Capture the cell that displays the provided text and extract its (x, y) central coordinate. 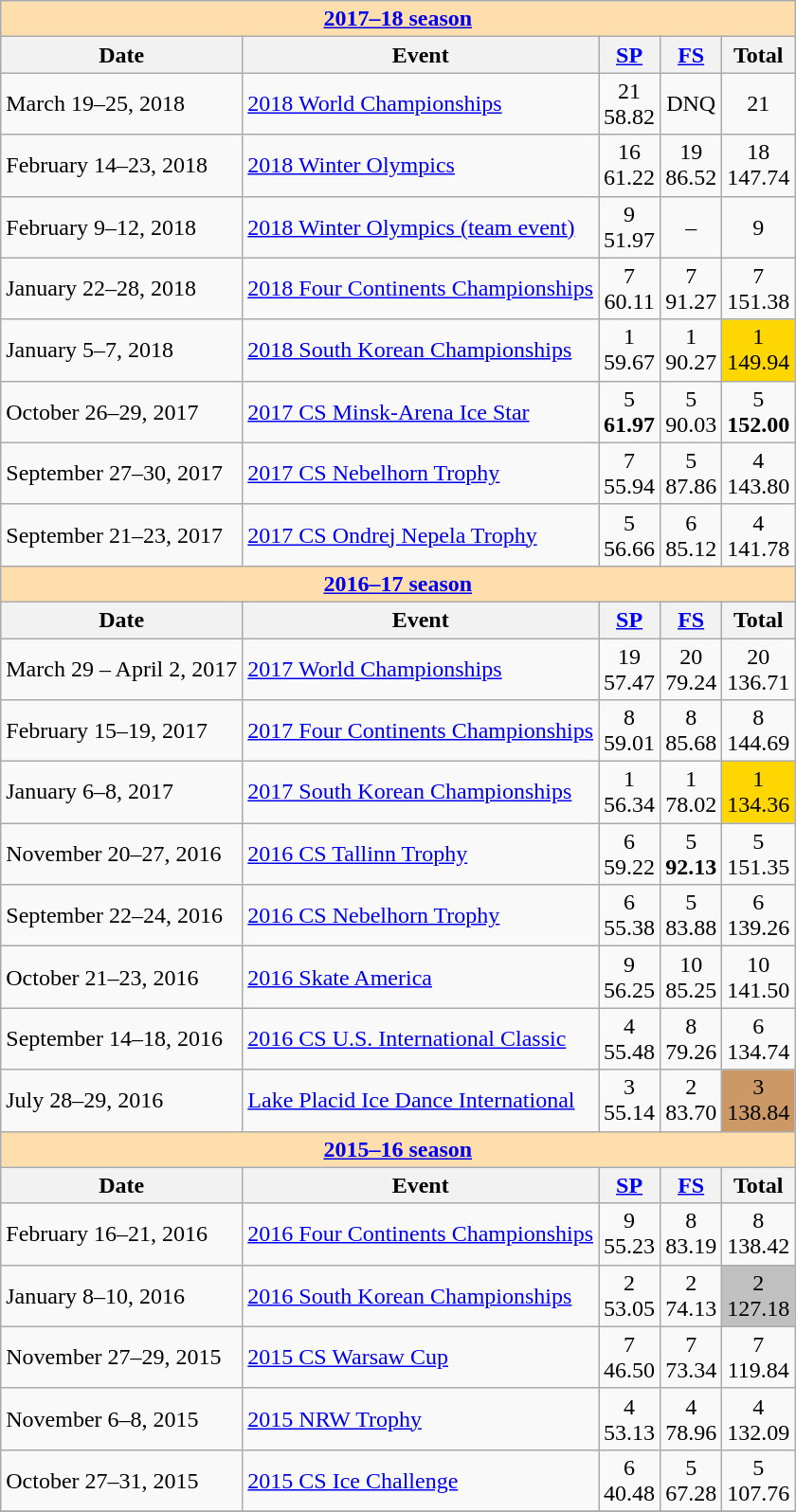
2016 CS Tallinn Trophy (421, 855)
7 55.94 (629, 474)
5 92.13 (692, 855)
2 74.13 (692, 1296)
January 8–10, 2016 (121, 1296)
March 19–25, 2018 (121, 104)
21 (758, 104)
2017 World Championships (421, 669)
9 51.97 (629, 227)
9 56.25 (629, 978)
6 55.38 (629, 915)
5 67.28 (692, 1480)
October 21–23, 2016 (121, 978)
October 27–31, 2015 (121, 1480)
7 91.27 (692, 288)
2015 NRW Trophy (421, 1419)
6 139.26 (758, 915)
19 57.47 (629, 669)
2018 Winter Olympics (team event) (421, 227)
7 151.38 (758, 288)
2017 CS Minsk-Arena Ice Star (421, 411)
1 59.67 (629, 351)
8 144.69 (758, 731)
5 56.66 (629, 534)
7 119.84 (758, 1357)
16 61.22 (629, 165)
2016 South Korean Championships (421, 1296)
10 85.25 (692, 978)
3 55.14 (629, 1101)
6 40.48 (629, 1480)
1 78.02 (692, 792)
4 132.09 (758, 1419)
November 27–29, 2015 (121, 1357)
September 27–30, 2017 (121, 474)
February 9–12, 2018 (121, 227)
2018 Four Continents Championships (421, 288)
4 143.80 (758, 474)
2017 CS Ondrej Nepela Trophy (421, 534)
5 87.86 (692, 474)
4 55.48 (629, 1038)
8 85.68 (692, 731)
2015–16 season (398, 1149)
2018 World Championships (421, 104)
2016 CS U.S. International Classic (421, 1038)
9 55.23 (629, 1233)
9 (758, 227)
5 152.00 (758, 411)
5 83.88 (692, 915)
– (692, 227)
2 83.70 (692, 1101)
7 73.34 (692, 1357)
20 136.71 (758, 669)
February 16–21, 2016 (121, 1233)
2016 Skate America (421, 978)
January 6–8, 2017 (121, 792)
September 14–18, 2016 (121, 1038)
1 56.34 (629, 792)
2017–18 season (398, 19)
5 90.03 (692, 411)
February 14–23, 2018 (121, 165)
4 78.96 (692, 1419)
September 21–23, 2017 (121, 534)
2016–17 season (398, 584)
January 22–28, 2018 (121, 288)
2015 CS Warsaw Cup (421, 1357)
2018 Winter Olympics (421, 165)
5 61.97 (629, 411)
February 15–19, 2017 (121, 731)
21 58.82 (629, 104)
2016 Four Continents Championships (421, 1233)
5 107.76 (758, 1480)
January 5–7, 2018 (121, 351)
10 141.50 (758, 978)
DNQ (692, 104)
7 60.11 (629, 288)
2 53.05 (629, 1296)
20 79.24 (692, 669)
1 134.36 (758, 792)
4 141.78 (758, 534)
2015 CS Ice Challenge (421, 1480)
Lake Placid Ice Dance International (421, 1101)
7 46.50 (629, 1357)
6 59.22 (629, 855)
2017 Four Continents Championships (421, 731)
1 90.27 (692, 351)
8 138.42 (758, 1233)
1 149.94 (758, 351)
September 22–24, 2016 (121, 915)
November 20–27, 2016 (121, 855)
8 79.26 (692, 1038)
6 134.74 (758, 1038)
2 127.18 (758, 1296)
3 138.84 (758, 1101)
6 85.12 (692, 534)
5 151.35 (758, 855)
March 29 – April 2, 2017 (121, 669)
4 53.13 (629, 1419)
2018 South Korean Championships (421, 351)
19 86.52 (692, 165)
8 59.01 (629, 731)
November 6–8, 2015 (121, 1419)
2017 CS Nebelhorn Trophy (421, 474)
2017 South Korean Championships (421, 792)
8 83.19 (692, 1233)
October 26–29, 2017 (121, 411)
2016 CS Nebelhorn Trophy (421, 915)
18 147.74 (758, 165)
July 28–29, 2016 (121, 1101)
